Identify which cell holds the provided text, then report its (x, y) central coordinate. 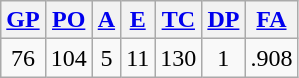
104 (68, 58)
A (106, 20)
GP (23, 20)
1 (224, 58)
E (138, 20)
11 (138, 58)
5 (106, 58)
76 (23, 58)
.908 (272, 58)
TC (178, 20)
FA (272, 20)
130 (178, 58)
PO (68, 20)
DP (224, 20)
